Find where the given text appears and provide that cell's center as [X, Y] coordinate. 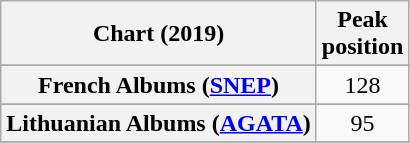
128 [362, 85]
95 [362, 123]
Lithuanian Albums (AGATA) [159, 123]
Peakposition [362, 34]
French Albums (SNEP) [159, 85]
Chart (2019) [159, 34]
